Output the (x, y) coordinate of the center of the cell containing the given text.  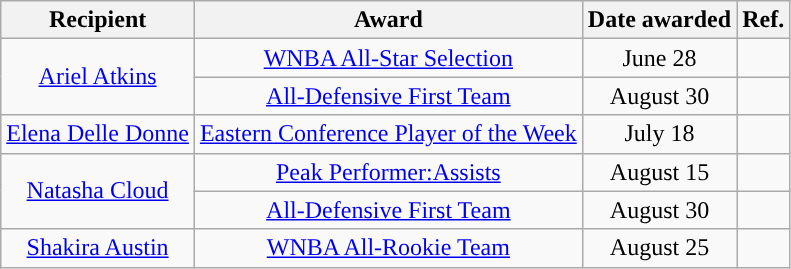
August 15 (659, 172)
August 25 (659, 248)
Recipient (98, 20)
Elena Delle Donne (98, 134)
WNBA All-Rookie Team (388, 248)
WNBA All-Star Selection (388, 58)
Ariel Atkins (98, 77)
Date awarded (659, 20)
Ref. (764, 20)
Award (388, 20)
Eastern Conference Player of the Week (388, 134)
Natasha Cloud (98, 191)
July 18 (659, 134)
June 28 (659, 58)
Peak Performer:Assists (388, 172)
Shakira Austin (98, 248)
